Determine the [x, y] coordinate at the center of the cell enclosing the given text.  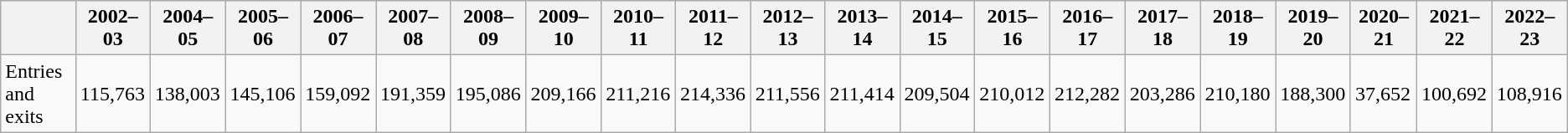
108,916 [1529, 94]
203,286 [1163, 94]
211,414 [863, 94]
2017–18 [1163, 28]
2013–14 [863, 28]
2010–11 [638, 28]
195,086 [488, 94]
2020–21 [1384, 28]
2011–12 [714, 28]
2008–09 [488, 28]
2022–23 [1529, 28]
209,166 [564, 94]
37,652 [1384, 94]
2004–05 [188, 28]
209,504 [937, 94]
211,216 [638, 94]
2005–06 [263, 28]
2018–19 [1238, 28]
212,282 [1087, 94]
2021–22 [1455, 28]
2012–13 [787, 28]
2014–15 [937, 28]
214,336 [714, 94]
2015–16 [1013, 28]
2006–07 [338, 28]
2002–03 [112, 28]
115,763 [112, 94]
191,359 [413, 94]
145,106 [263, 94]
210,012 [1013, 94]
210,180 [1238, 94]
100,692 [1455, 94]
188,300 [1313, 94]
2007–08 [413, 28]
Entries and exits [39, 94]
138,003 [188, 94]
2016–17 [1087, 28]
159,092 [338, 94]
2009–10 [564, 28]
211,556 [787, 94]
2019–20 [1313, 28]
